Locate the cell with the specified text and output its (x, y) center coordinate. 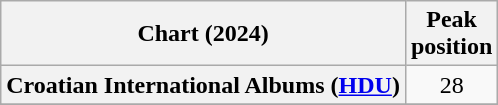
Chart (2024) (204, 34)
Peakposition (451, 34)
Croatian International Albums (HDU) (204, 85)
28 (451, 85)
